Identify which cell holds the provided text, then report its [x, y] central coordinate. 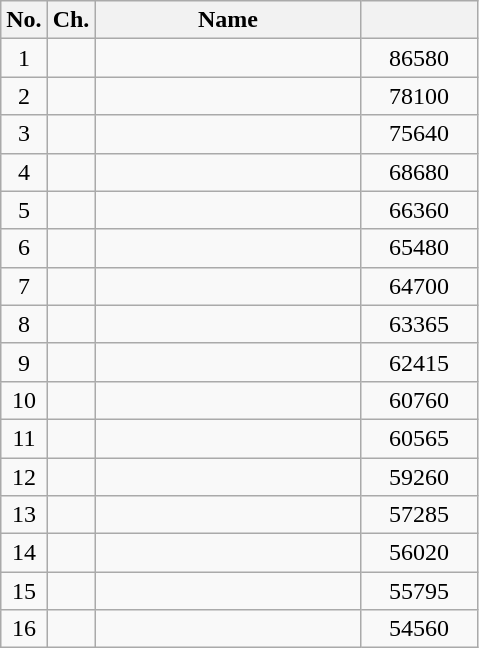
1 [24, 58]
7 [24, 286]
60565 [419, 438]
75640 [419, 134]
15 [24, 591]
63365 [419, 324]
Ch. [71, 20]
65480 [419, 248]
60760 [419, 400]
2 [24, 96]
78100 [419, 96]
3 [24, 134]
62415 [419, 362]
10 [24, 400]
55795 [419, 591]
9 [24, 362]
13 [24, 515]
66360 [419, 210]
4 [24, 172]
86580 [419, 58]
56020 [419, 553]
57285 [419, 515]
8 [24, 324]
59260 [419, 477]
68680 [419, 172]
16 [24, 629]
54560 [419, 629]
No. [24, 20]
64700 [419, 286]
Name [228, 20]
6 [24, 248]
14 [24, 553]
5 [24, 210]
12 [24, 477]
11 [24, 438]
